Scan for the cell matching the given text and deliver its (X, Y) coordinate at center. 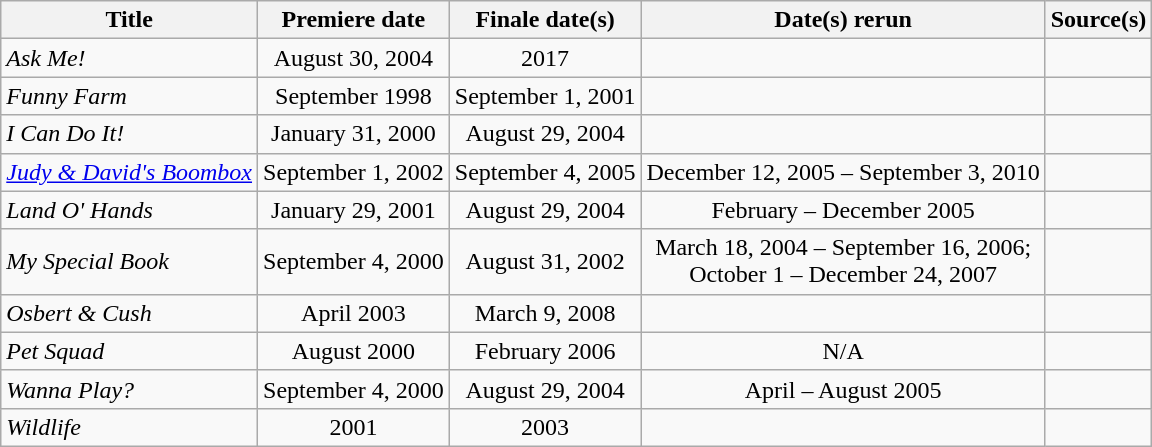
March 18, 2004 – September 16, 2006;October 1 – December 24, 2007 (843, 262)
Land O' Hands (130, 210)
Ask Me! (130, 58)
February 2006 (545, 351)
Wildlife (130, 427)
My Special Book (130, 262)
2017 (545, 58)
September 4, 2005 (545, 172)
N/A (843, 351)
January 31, 2000 (354, 134)
I Can Do It! (130, 134)
Date(s) rerun (843, 20)
Wanna Play? (130, 389)
Pet Squad (130, 351)
Premiere date (354, 20)
December 12, 2005 – September 3, 2010 (843, 172)
2003 (545, 427)
Source(s) (1098, 20)
August 31, 2002 (545, 262)
Osbert & Cush (130, 313)
March 9, 2008 (545, 313)
February – December 2005 (843, 210)
August 30, 2004 (354, 58)
Title (130, 20)
2001 (354, 427)
Judy & David's Boombox (130, 172)
January 29, 2001 (354, 210)
September 1, 2001 (545, 96)
September 1, 2002 (354, 172)
Finale date(s) (545, 20)
April 2003 (354, 313)
Funny Farm (130, 96)
September 1998 (354, 96)
April – August 2005 (843, 389)
August 2000 (354, 351)
